Detect which cell encompasses the target text, then output its (x, y) center coordinate. 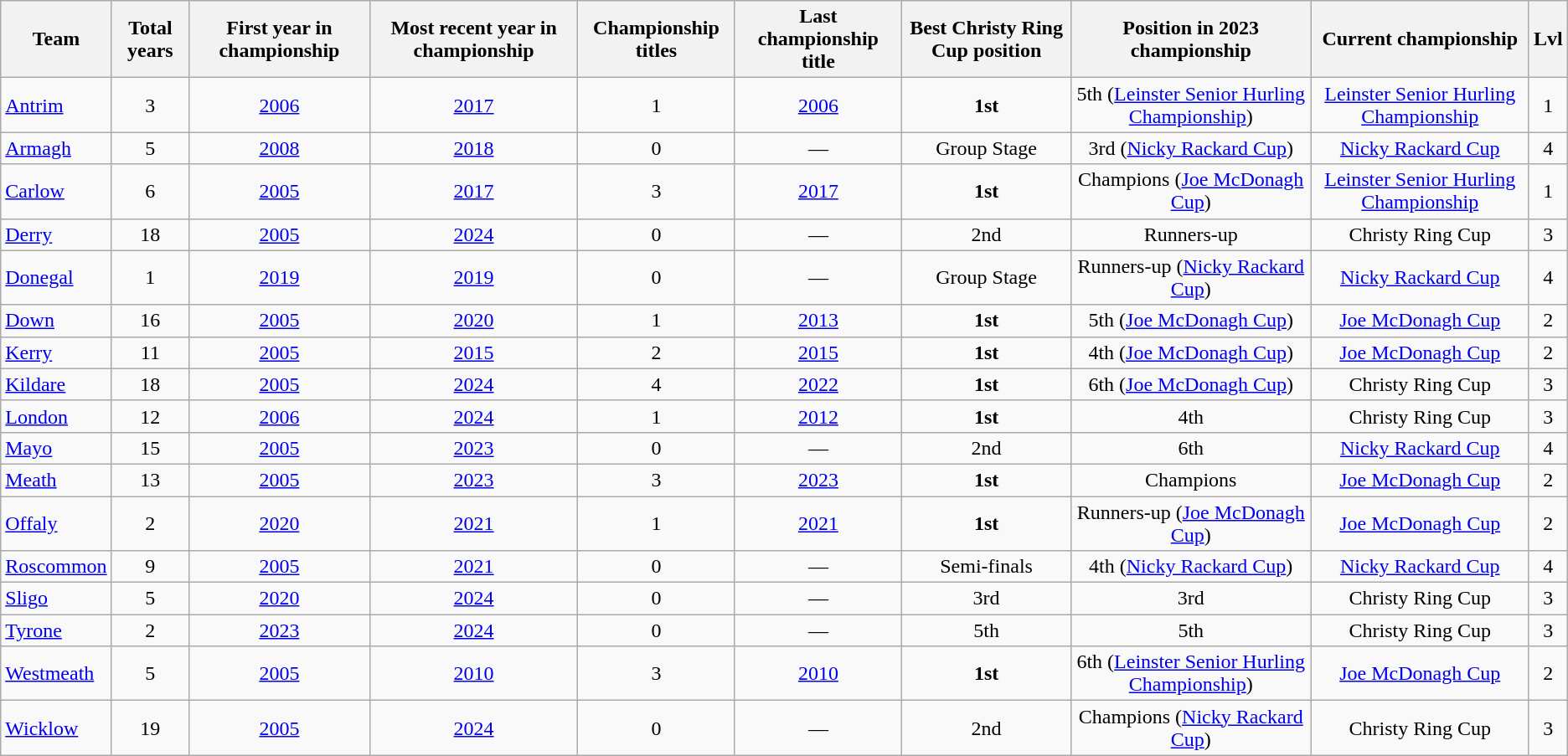
Kerry (56, 352)
Roscommon (56, 567)
Armagh (56, 148)
Runners-up (Joe McDonagh Cup) (1191, 522)
2018 (474, 148)
Total years (150, 39)
London (56, 416)
Westmeath (56, 673)
Champions (Joe McDonagh Cup) (1191, 191)
Down (56, 321)
Kildare (56, 384)
Most recent year in championship (474, 39)
2022 (818, 384)
Champions (1191, 480)
Sligo (56, 599)
3rd (Nicky Rackard Cup) (1191, 148)
2012 (818, 416)
4th (1191, 416)
13 (150, 480)
6th (Leinster Senior Hurling Championship) (1191, 673)
5th (Joe McDonagh Cup) (1191, 321)
2008 (280, 148)
Mayo (56, 448)
Semi-finals (987, 567)
Position in 2023 championship (1191, 39)
16 (150, 321)
Current championship (1420, 39)
Last championship title (818, 39)
Donegal (56, 278)
Runners-up (Nicky Rackard Cup) (1191, 278)
Offaly (56, 522)
19 (150, 728)
Championship titles (657, 39)
5th (Leinster Senior Hurling Championship) (1191, 105)
4th (Joe McDonagh Cup) (1191, 352)
9 (150, 567)
Runners-up (1191, 234)
6th (Joe McDonagh Cup) (1191, 384)
Derry (56, 234)
Tyrone (56, 630)
12 (150, 416)
Lvl (1548, 39)
6 (150, 191)
Champions (Nicky Rackard Cup) (1191, 728)
Carlow (56, 191)
6th (1191, 448)
15 (150, 448)
Wicklow (56, 728)
2013 (818, 321)
4th (Nicky Rackard Cup) (1191, 567)
Antrim (56, 105)
Best Christy Ring Cup position (987, 39)
First year in championship (280, 39)
11 (150, 352)
Team (56, 39)
Meath (56, 480)
